Locate the cell with the specified text and output its [x, y] center coordinate. 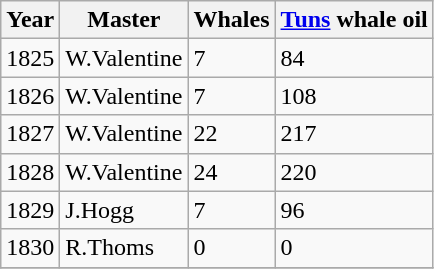
22 [232, 134]
1826 [30, 96]
J.Hogg [124, 210]
1830 [30, 248]
217 [354, 134]
108 [354, 96]
96 [354, 210]
1828 [30, 172]
1825 [30, 58]
Year [30, 20]
R.Thoms [124, 248]
1829 [30, 210]
84 [354, 58]
Tuns whale oil [354, 20]
1827 [30, 134]
220 [354, 172]
Master [124, 20]
24 [232, 172]
Whales [232, 20]
